From the cell containing the given text, extract its center point as (x, y) coordinate. 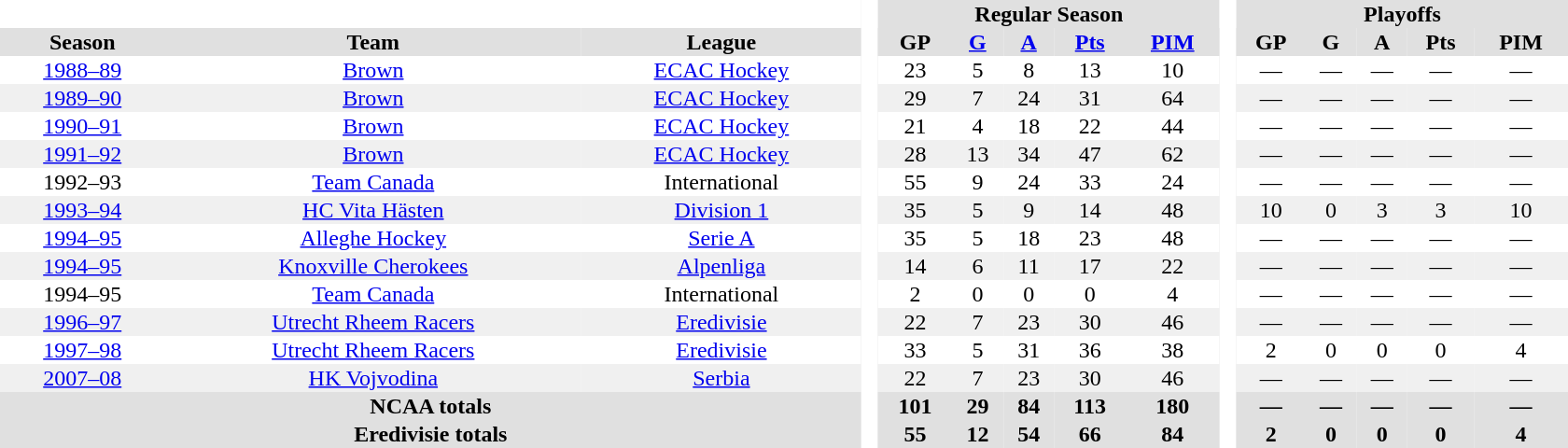
54 (1029, 434)
Serbia (721, 378)
1988–89 (82, 70)
180 (1172, 406)
Regular Season (1049, 14)
101 (915, 406)
64 (1172, 98)
HC Vita Hästen (373, 210)
Serie A (721, 238)
1996–97 (82, 322)
8 (1029, 70)
Alleghe Hockey (373, 238)
62 (1172, 154)
28 (915, 154)
38 (1172, 350)
17 (1090, 266)
HK Vojvodina (373, 378)
36 (1090, 350)
21 (915, 126)
12 (978, 434)
1991–92 (82, 154)
1993–94 (82, 210)
1990–91 (82, 126)
113 (1090, 406)
11 (1029, 266)
1989–90 (82, 98)
66 (1090, 434)
44 (1172, 126)
Season (82, 42)
NCAA totals (431, 406)
Alpenliga (721, 266)
1992–93 (82, 182)
Eredivisie totals (431, 434)
Division 1 (721, 210)
Team (373, 42)
Playoffs (1402, 14)
Knoxville Cherokees (373, 266)
47 (1090, 154)
League (721, 42)
2007–08 (82, 378)
34 (1029, 154)
1997–98 (82, 350)
6 (978, 266)
